Extract the (X, Y) coordinate from the center of the cell holding the provided text.  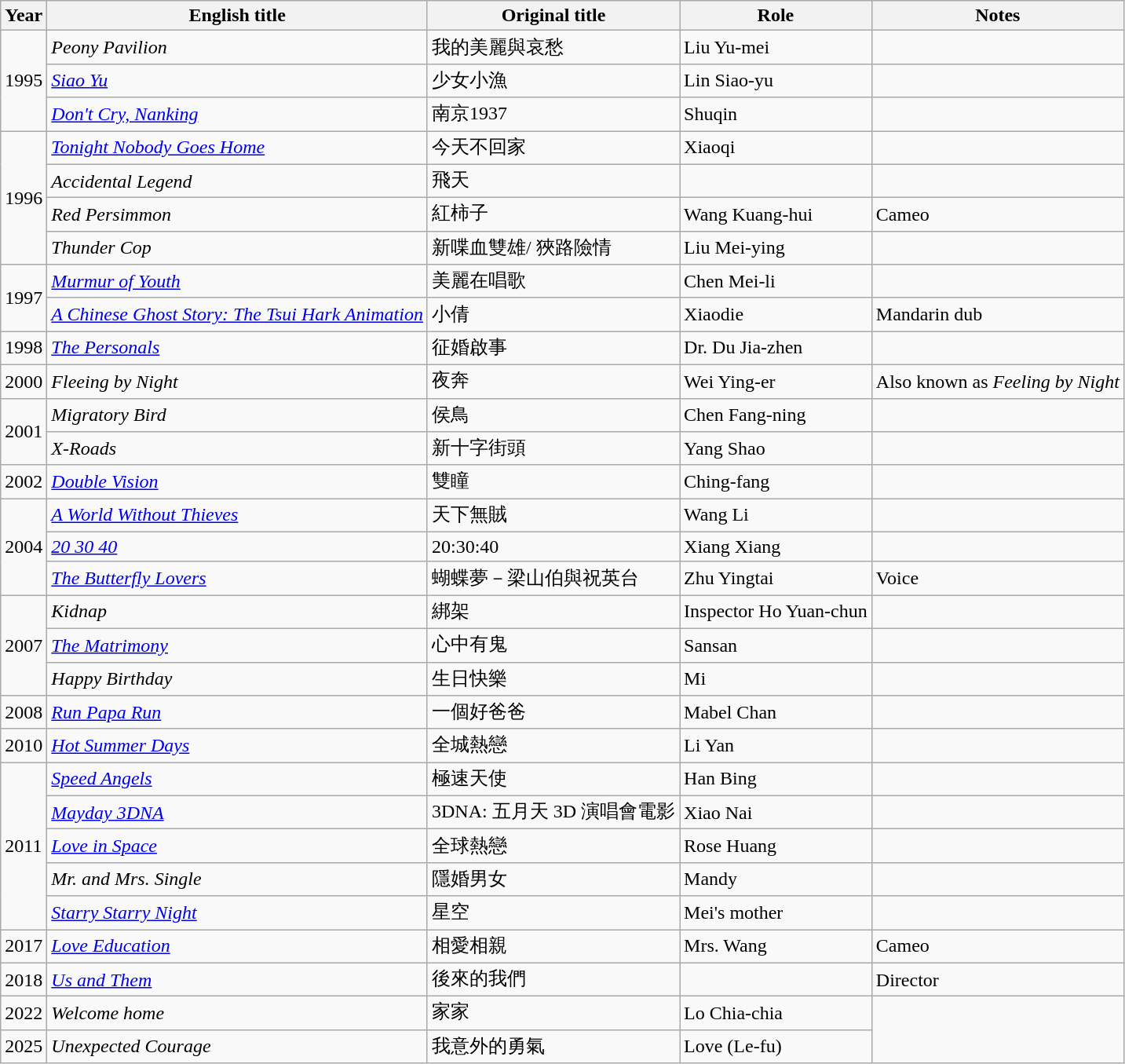
1996 (24, 197)
Mei's mother (776, 912)
隱婚男女 (553, 879)
Liu Yu-mei (776, 47)
2002 (24, 482)
征婚啟事 (553, 349)
X-Roads (237, 449)
Sansan (776, 645)
Thunder Cop (237, 248)
3DNA: 五月天 3D 演唱會電影 (553, 812)
南京1937 (553, 115)
今天不回家 (553, 148)
Year (24, 16)
飛天 (553, 181)
少女小漁 (553, 80)
2022 (24, 1013)
Shuqin (776, 115)
Li Yan (776, 746)
Unexpected Courage (237, 1046)
Mr. and Mrs. Single (237, 879)
Han Bing (776, 779)
Red Persimmon (237, 215)
美麗在唱歌 (553, 281)
2001 (24, 432)
Mandy (776, 879)
Liu Mei-ying (776, 248)
全球熱戀 (553, 846)
1997 (24, 298)
20 30 40 (237, 547)
Love (Le-fu) (776, 1046)
2000 (24, 382)
我的美麗與哀愁 (553, 47)
2004 (24, 547)
Xiaodie (776, 314)
Inspector Ho Yuan-chun (776, 612)
Mandarin dub (997, 314)
The Matrimony (237, 645)
Wang Li (776, 515)
Siao Yu (237, 80)
一個好爸爸 (553, 713)
2010 (24, 746)
Role (776, 16)
Love in Space (237, 846)
相愛相親 (553, 947)
Dr. Du Jia-zhen (776, 349)
2018 (24, 980)
紅柿子 (553, 215)
Xiaoqi (776, 148)
Migratory Bird (237, 415)
Mayday 3DNA (237, 812)
Rose Huang (776, 846)
Don't Cry, Nanking (237, 115)
Director (997, 980)
Happy Birthday (237, 678)
A Chinese Ghost Story: The Tsui Hark Animation (237, 314)
Starry Starry Night (237, 912)
Yang Shao (776, 449)
20:30:40 (553, 547)
星空 (553, 912)
Mrs. Wang (776, 947)
Chen Fang-ning (776, 415)
Mi (776, 678)
1995 (24, 81)
Chen Mei-li (776, 281)
Xiao Nai (776, 812)
Voice (997, 578)
Zhu Yingtai (776, 578)
Tonight Nobody Goes Home (237, 148)
全城熱戀 (553, 746)
Wei Ying-er (776, 382)
2011 (24, 846)
Hot Summer Days (237, 746)
Kidnap (237, 612)
天下無賊 (553, 515)
Also known as Feeling by Night (997, 382)
Wang Kuang-hui (776, 215)
小倩 (553, 314)
Ching-fang (776, 482)
新十字街頭 (553, 449)
夜奔 (553, 382)
蝴蝶夢－梁山伯與祝英台 (553, 578)
2007 (24, 645)
後來的我們 (553, 980)
Peony Pavilion (237, 47)
Run Papa Run (237, 713)
綁架 (553, 612)
Notes (997, 16)
Original title (553, 16)
Lo Chia-chia (776, 1013)
生日快樂 (553, 678)
Us and Them (237, 980)
Xiang Xiang (776, 547)
Fleeing by Night (237, 382)
1998 (24, 349)
家家 (553, 1013)
Murmur of Youth (237, 281)
心中有鬼 (553, 645)
2008 (24, 713)
2025 (24, 1046)
The Personals (237, 349)
極速天使 (553, 779)
Lin Siao-yu (776, 80)
新喋血雙雄/ 狹路險情 (553, 248)
A World Without Thieves (237, 515)
雙瞳 (553, 482)
Accidental Legend (237, 181)
The Butterfly Lovers (237, 578)
English title (237, 16)
Double Vision (237, 482)
Speed Angels (237, 779)
侯鳥 (553, 415)
Welcome home (237, 1013)
2017 (24, 947)
Love Education (237, 947)
Mabel Chan (776, 713)
我意外的勇氣 (553, 1046)
